Scan for the cell matching the given text and deliver its [x, y] coordinate at center. 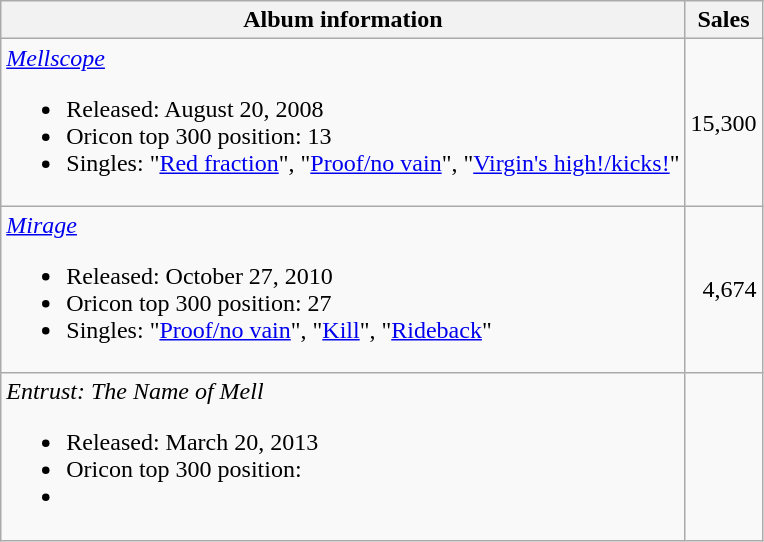
4,674 [724, 290]
15,300 [724, 122]
Album information [343, 20]
Entrust: The Name of MellReleased: March 20, 2013Oricon top 300 position: [343, 456]
MirageReleased: October 27, 2010Oricon top 300 position: 27Singles: "Proof/no vain", "Kill", "Rideback" [343, 290]
MellscopeReleased: August 20, 2008Oricon top 300 position: 13Singles: "Red fraction", "Proof/no vain", "Virgin's high!/kicks!" [343, 122]
Sales [724, 20]
